Search for the cell housing the specified text and yield its (x, y) center coordinate. 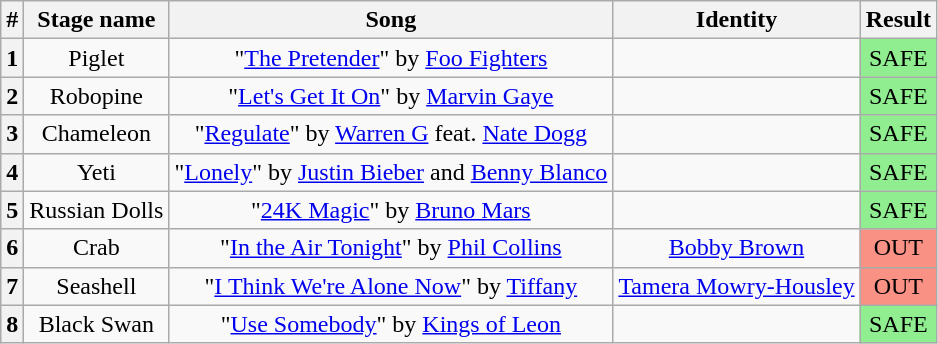
Tamera Mowry-Housley (736, 286)
Russian Dolls (96, 210)
2 (12, 96)
6 (12, 248)
1 (12, 58)
Yeti (96, 172)
"I Think We're Alone Now" by Tiffany (391, 286)
Chameleon (96, 134)
"Regulate" by Warren G feat. Nate Dogg (391, 134)
Stage name (96, 20)
5 (12, 210)
Result (898, 20)
Seashell (96, 286)
8 (12, 324)
7 (12, 286)
"Lonely" by Justin Bieber and Benny Blanco (391, 172)
"The Pretender" by Foo Fighters (391, 58)
"Let's Get It On" by Marvin Gaye (391, 96)
# (12, 20)
"In the Air Tonight" by Phil Collins (391, 248)
"Use Somebody" by Kings of Leon (391, 324)
Robopine (96, 96)
3 (12, 134)
Crab (96, 248)
Bobby Brown (736, 248)
Piglet (96, 58)
"24K Magic" by Bruno Mars (391, 210)
Song (391, 20)
Black Swan (96, 324)
4 (12, 172)
Identity (736, 20)
